Determine the (x, y) coordinate at the center of the cell enclosing the given text.  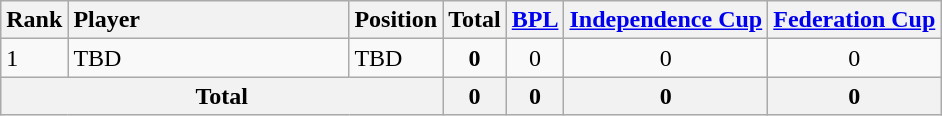
1 (34, 58)
Independence Cup (666, 20)
Federation Cup (854, 20)
Player (208, 20)
Rank (34, 20)
BPL (535, 20)
Position (396, 20)
